Extract the (X, Y) coordinate from the center of the cell holding the provided text.  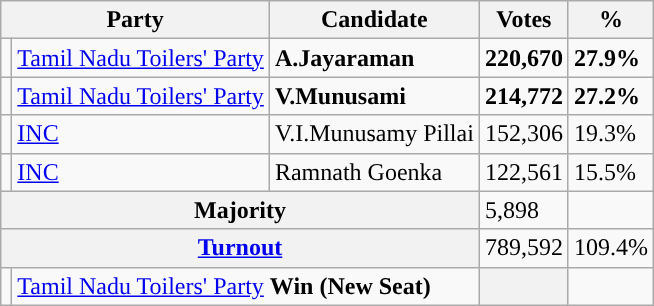
V.I.Munusamy Pillai (374, 134)
% (610, 20)
Majority (240, 210)
19.3% (610, 134)
789,592 (524, 248)
122,561 (524, 172)
27.2% (610, 96)
214,772 (524, 96)
Votes (524, 20)
Party (136, 20)
Tamil Nadu Toilers' Party Win (New Seat) (246, 286)
V.Munusami (374, 96)
27.9% (610, 58)
152,306 (524, 134)
Candidate (374, 20)
A.Jayaraman (374, 58)
109.4% (610, 248)
Ramnath Goenka (374, 172)
220,670 (524, 58)
5,898 (524, 210)
Turnout (240, 248)
15.5% (610, 172)
